Locate the cell with the specified text and output its [X, Y] center coordinate. 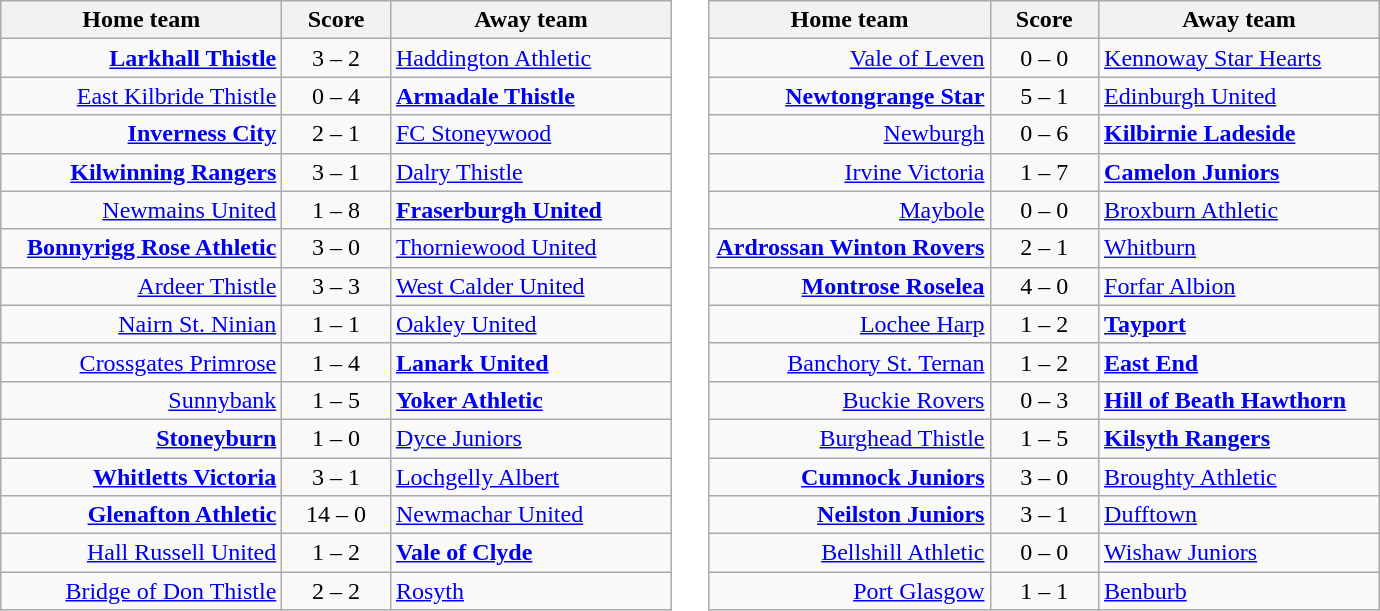
Neilston Juniors [850, 515]
Banchory St. Ternan [850, 362]
Bellshill Athletic [850, 553]
FC Stoneywood [530, 134]
Whitburn [1240, 248]
Armadale Thistle [530, 96]
Dyce Juniors [530, 438]
Broxburn Athletic [1240, 210]
Hall Russell United [142, 553]
Larkhall Thistle [142, 58]
Dufftown [1240, 515]
0 – 6 [1044, 134]
Burghead Thistle [850, 438]
Lochee Harp [850, 324]
Bridge of Don Thistle [142, 591]
4 – 0 [1044, 286]
Crossgates Primrose [142, 362]
Kilbirnie Ladeside [1240, 134]
Yoker Athletic [530, 400]
0 – 4 [336, 96]
Port Glasgow [850, 591]
2 – 2 [336, 591]
Rosyth [530, 591]
0 – 3 [1044, 400]
Fraserburgh United [530, 210]
Thorniewood United [530, 248]
Ardrossan Winton Rovers [850, 248]
Newburgh [850, 134]
Lanark United [530, 362]
Cumnock Juniors [850, 477]
Lochgelly Albert [530, 477]
Nairn St. Ninian [142, 324]
Kilsyth Rangers [1240, 438]
Whitletts Victoria [142, 477]
1 – 0 [336, 438]
Oakley United [530, 324]
Newmachar United [530, 515]
Glenafton Athletic [142, 515]
Sunnybank [142, 400]
1 – 4 [336, 362]
East Kilbride Thistle [142, 96]
Tayport [1240, 324]
Kilwinning Rangers [142, 172]
Montrose Roselea [850, 286]
Buckie Rovers [850, 400]
Kennoway Star Hearts [1240, 58]
3 – 2 [336, 58]
Bonnyrigg Rose Athletic [142, 248]
West Calder United [530, 286]
Benburb [1240, 591]
Wishaw Juniors [1240, 553]
3 – 3 [336, 286]
Edinburgh United [1240, 96]
East End [1240, 362]
Camelon Juniors [1240, 172]
Newmains United [142, 210]
Vale of Clyde [530, 553]
Dalry Thistle [530, 172]
Hill of Beath Hawthorn [1240, 400]
1 – 8 [336, 210]
Haddington Athletic [530, 58]
Vale of Leven [850, 58]
Maybole [850, 210]
Ardeer Thistle [142, 286]
Broughty Athletic [1240, 477]
Stoneyburn [142, 438]
Forfar Albion [1240, 286]
Inverness City [142, 134]
1 – 7 [1044, 172]
14 – 0 [336, 515]
5 – 1 [1044, 96]
Irvine Victoria [850, 172]
Newtongrange Star [850, 96]
